Locate the cell with the specified text and output its (X, Y) center coordinate. 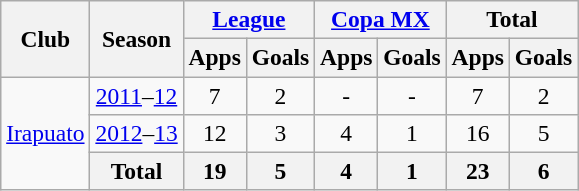
2011–12 (136, 95)
12 (214, 133)
Club (46, 38)
16 (478, 133)
Copa MX (381, 19)
2012–13 (136, 133)
Season (136, 38)
6 (543, 171)
3 (280, 133)
23 (478, 171)
Irapuato (46, 133)
19 (214, 171)
League (249, 19)
